From the cell containing the given text, extract its center point as [x, y] coordinate. 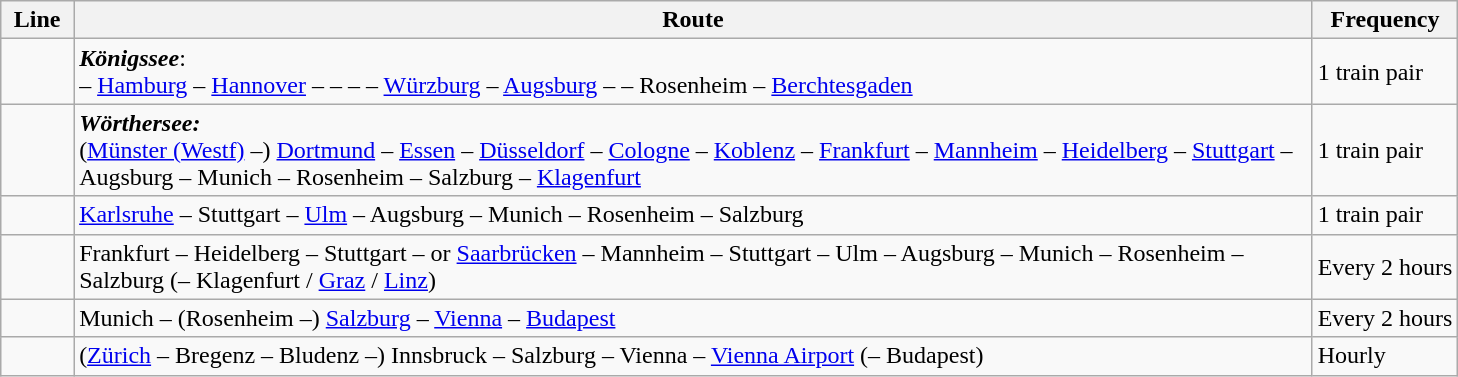
Line [38, 20]
Königssee: – Hamburg – Hannover – – – – Würzburg – Augsburg – – Rosenheim – Berchtesgaden [694, 72]
Frequency [1385, 20]
(Zürich – Bregenz – Bludenz –) Innsbruck – Salzburg – Vienna – Vienna Airport (– Budapest) [694, 356]
Karlsruhe – Stuttgart – Ulm – Augsburg – Munich – Rosenheim – Salzburg [694, 215]
Munich – (Rosenheim –) Salzburg – Vienna – Budapest [694, 318]
Hourly [1385, 356]
Route [694, 20]
